Return the (X, Y) coordinate for the center point of the cell that contains the specified text.  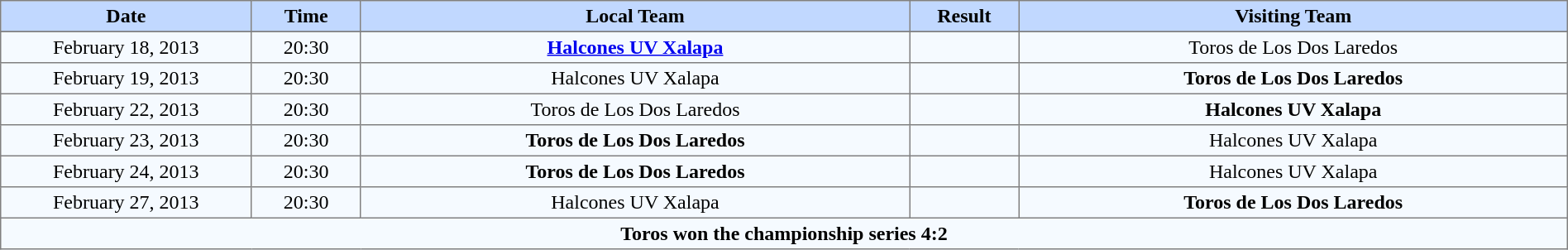
February 24, 2013 (126, 171)
Toros won the championship series 4:2 (784, 233)
Result (964, 17)
Local Team (635, 17)
Time (306, 17)
February 19, 2013 (126, 79)
Date (126, 17)
Visiting Team (1293, 17)
February 18, 2013 (126, 47)
February 27, 2013 (126, 203)
February 22, 2013 (126, 109)
February 23, 2013 (126, 141)
